Pinpoint the cell where the given text exists, returning its (X, Y) midpoint coordinate. 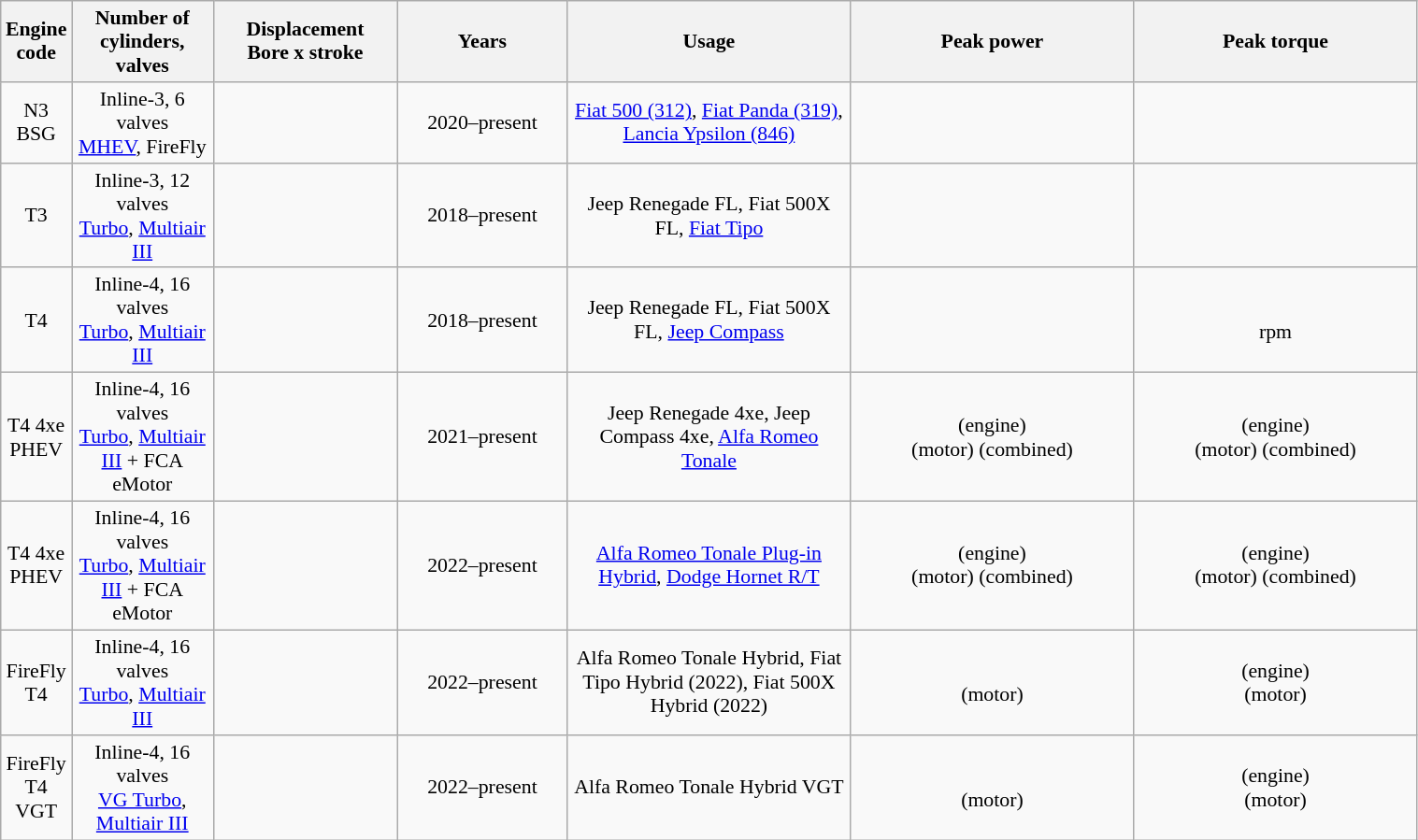
N3 BSG (36, 121)
Engine code (36, 41)
Inline-3, 6 valvesMHEV, FireFly (142, 121)
T4 (36, 320)
Jeep Renegade FL, Fiat 500X FL, Fiat Tipo (709, 215)
T3 (36, 215)
Jeep Renegade 4xe, Jeep Compass 4xe, Alfa Romeo Tonale (709, 436)
Number of cylinders, valves (142, 41)
DisplacementBore x stroke (305, 41)
Fiat 500 (312), Fiat Panda (319), Lancia Ypsilon (846) (709, 121)
Alfa Romeo Tonale Hybrid VGT (709, 787)
Alfa Romeo Tonale Hybrid, Fiat Tipo Hybrid (2022), Fiat 500X Hybrid (2022) (709, 682)
2021–present (482, 436)
Inline-3, 12 valvesTurbo, Multiair III (142, 215)
Peak torque (1275, 41)
FireFly T4 (36, 682)
Peak power (993, 41)
Years (482, 41)
FireFly T4 VGT (36, 787)
Inline-4, 16 valvesVG Turbo, Multiair III (142, 787)
Alfa Romeo Tonale Plug-in Hybrid, Dodge Hornet R/T (709, 565)
Jeep Renegade FL, Fiat 500X FL, Jeep Compass (709, 320)
rpm (1275, 320)
2020–present (482, 121)
Usage (709, 41)
